Capture the cell that displays the provided text and extract its (X, Y) central coordinate. 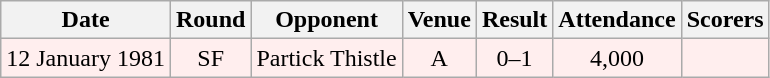
Round (210, 20)
Scorers (725, 20)
Venue (439, 20)
4,000 (617, 58)
Attendance (617, 20)
Date (86, 20)
Opponent (326, 20)
Partick Thistle (326, 58)
A (439, 58)
Result (514, 20)
SF (210, 58)
12 January 1981 (86, 58)
0–1 (514, 58)
